Detect which cell encompasses the target text, then output its (x, y) center coordinate. 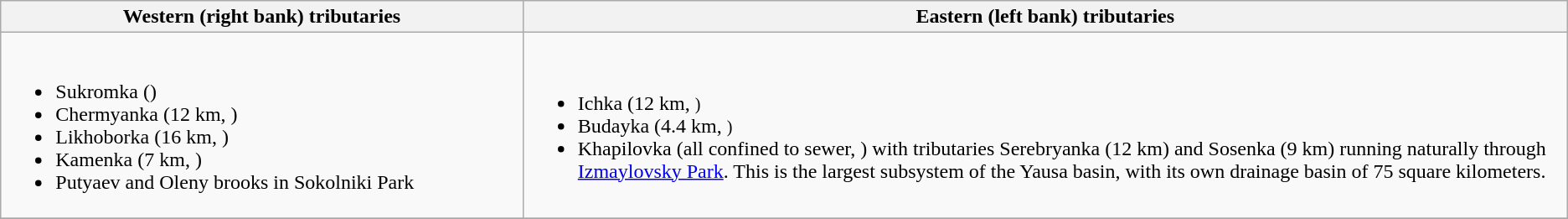
Sukromka ()Chermyanka (12 km, )Likhoborka (16 km, )Kamenka (7 km, )Putyaev and Oleny brooks in Sokolniki Park (261, 126)
Western (right bank) tributaries (261, 17)
Eastern (left bank) tributaries (1045, 17)
